Find where the given text appears and provide that cell's center as [X, Y] coordinate. 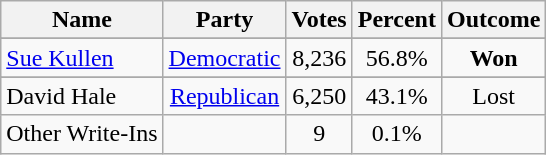
8,236 [319, 58]
Lost [493, 96]
0.1% [396, 134]
43.1% [396, 96]
Name [82, 20]
9 [319, 134]
Other Write-Ins [82, 134]
David Hale [82, 96]
Party [224, 20]
Democratic [224, 58]
Votes [319, 20]
56.8% [396, 58]
Percent [396, 20]
Outcome [493, 20]
Sue Kullen [82, 58]
Republican [224, 96]
6,250 [319, 96]
Won [493, 58]
